Pinpoint the cell where the given text exists, returning its [X, Y] midpoint coordinate. 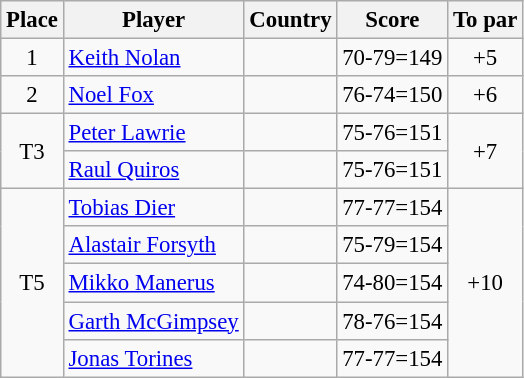
Mikko Manerus [154, 283]
T5 [32, 283]
Place [32, 20]
Score [392, 20]
Country [290, 20]
2 [32, 95]
Alastair Forsyth [154, 245]
Player [154, 20]
To par [486, 20]
74-80=154 [392, 283]
76-74=150 [392, 95]
75-79=154 [392, 245]
Keith Nolan [154, 58]
T3 [32, 152]
Raul Quiros [154, 170]
Tobias Dier [154, 208]
78-76=154 [392, 321]
Jonas Torines [154, 358]
+10 [486, 283]
Peter Lawrie [154, 133]
Noel Fox [154, 95]
Garth McGimpsey [154, 321]
+6 [486, 95]
1 [32, 58]
70-79=149 [392, 58]
+5 [486, 58]
+7 [486, 152]
